Determine the (x, y) coordinate at the center of the cell enclosing the given text.  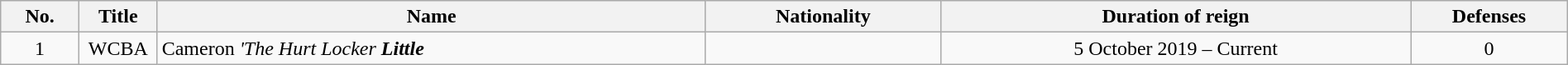
Duration of reign (1175, 17)
WCBA (117, 48)
Name (432, 17)
No. (40, 17)
Nationality (823, 17)
Title (117, 17)
5 October 2019 – Current (1175, 48)
Cameron 'The Hurt Locker Little (432, 48)
Defenses (1489, 17)
1 (40, 48)
0 (1489, 48)
